Determine the (x, y) coordinate at the center of the cell enclosing the given text.  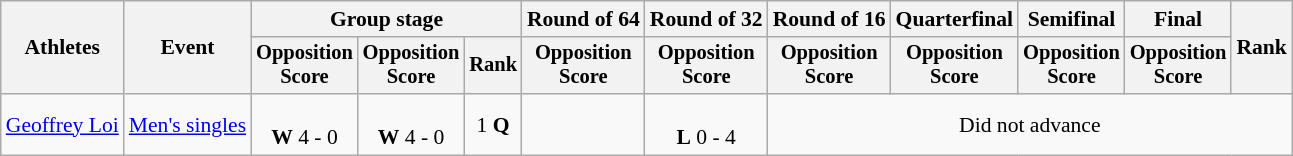
Final (1178, 19)
Round of 32 (706, 19)
Event (188, 48)
Men's singles (188, 124)
Did not advance (1030, 124)
Semifinal (1072, 19)
Round of 64 (584, 19)
L 0 - 4 (706, 124)
Quarterfinal (955, 19)
Group stage (386, 19)
Geoffrey Loi (62, 124)
Athletes (62, 48)
1 Q (493, 124)
Round of 16 (830, 19)
